Find where the given text appears and provide that cell's center as (X, Y) coordinate. 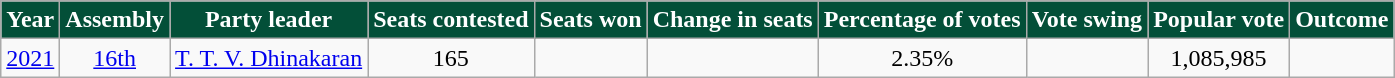
Change in seats (732, 20)
165 (451, 58)
Vote swing (1087, 20)
16th (115, 58)
Seats contested (451, 20)
T. T. V. Dhinakaran (269, 58)
Outcome (1342, 20)
Popular vote (1219, 20)
Year (30, 20)
Percentage of votes (922, 20)
Assembly (115, 20)
2.35% (922, 58)
Party leader (269, 20)
Seats won (590, 20)
1,085,985 (1219, 58)
2021 (30, 58)
